Pinpoint the cell where the given text exists, returning its [X, Y] midpoint coordinate. 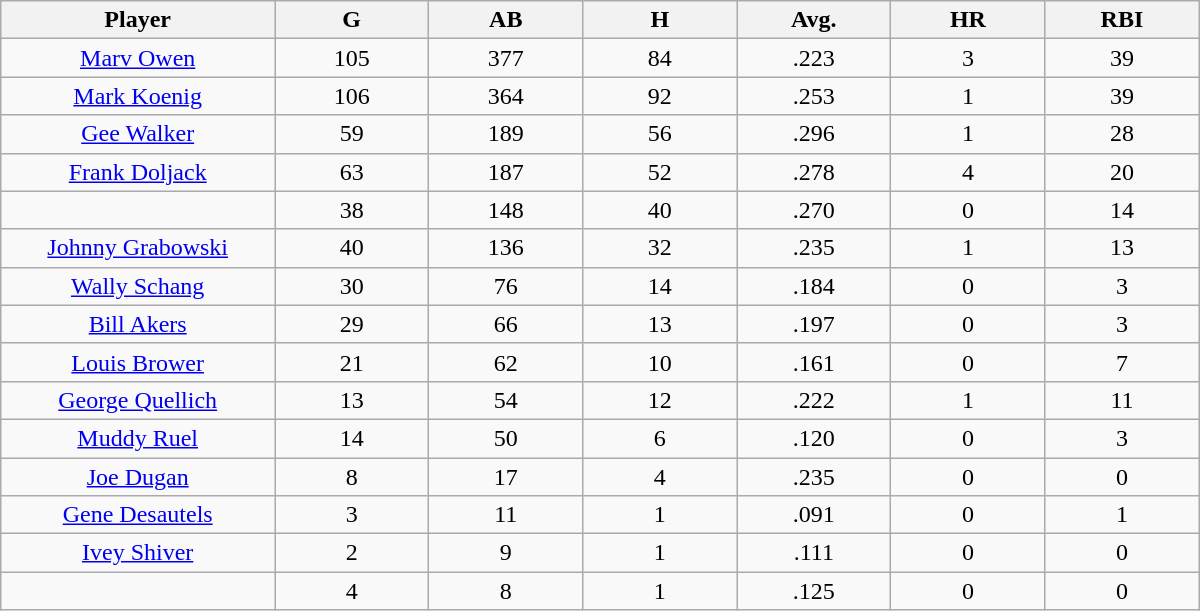
.270 [814, 210]
364 [506, 96]
30 [352, 286]
.111 [814, 553]
.222 [814, 400]
29 [352, 324]
38 [352, 210]
George Quellich [138, 400]
12 [660, 400]
.091 [814, 515]
106 [352, 96]
17 [506, 477]
84 [660, 58]
H [660, 20]
21 [352, 362]
2 [352, 553]
54 [506, 400]
.253 [814, 96]
Marv Owen [138, 58]
Gee Walker [138, 134]
76 [506, 286]
Mark Koenig [138, 96]
Wally Schang [138, 286]
7 [1122, 362]
50 [506, 438]
Muddy Ruel [138, 438]
.184 [814, 286]
62 [506, 362]
10 [660, 362]
Joe Dugan [138, 477]
Gene Desautels [138, 515]
189 [506, 134]
Johnny Grabowski [138, 248]
187 [506, 172]
66 [506, 324]
Louis Brower [138, 362]
Bill Akers [138, 324]
HR [968, 20]
Ivey Shiver [138, 553]
9 [506, 553]
.125 [814, 591]
.278 [814, 172]
.161 [814, 362]
63 [352, 172]
377 [506, 58]
105 [352, 58]
Avg. [814, 20]
56 [660, 134]
92 [660, 96]
20 [1122, 172]
.120 [814, 438]
6 [660, 438]
AB [506, 20]
32 [660, 248]
28 [1122, 134]
Frank Doljack [138, 172]
Player [138, 20]
136 [506, 248]
RBI [1122, 20]
148 [506, 210]
59 [352, 134]
G [352, 20]
.197 [814, 324]
.296 [814, 134]
52 [660, 172]
.223 [814, 58]
